Return (X, Y) of the center of cell containing provided text 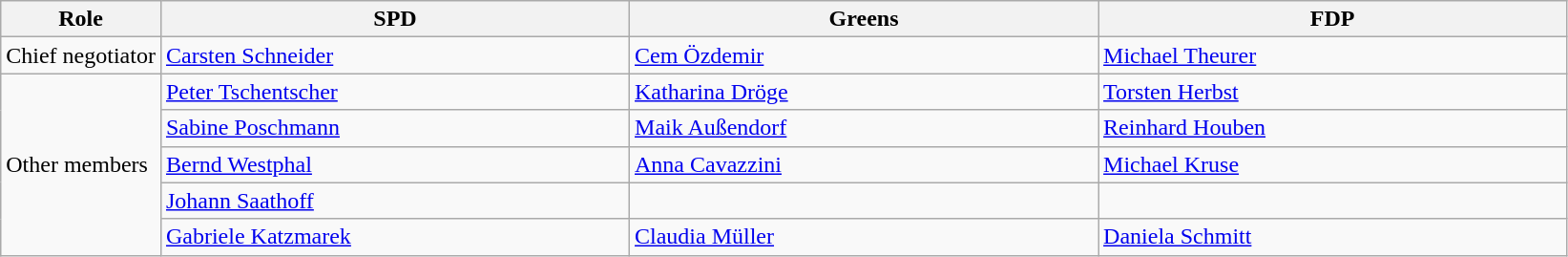
Chief negotiator (81, 55)
Sabine Poschmann (395, 128)
Claudia Müller (865, 237)
Johann Saathoff (395, 201)
Daniela Schmitt (1332, 237)
Anna Cavazzini (865, 164)
Michael Kruse (1332, 164)
Other members (81, 164)
Peter Tschentscher (395, 92)
Michael Theurer (1332, 55)
Gabriele Katzmarek (395, 237)
Role (81, 19)
Katharina Dröge (865, 92)
Maik Außendorf (865, 128)
Bernd Westphal (395, 164)
Carsten Schneider (395, 55)
Cem Özdemir (865, 55)
FDP (1332, 19)
Greens (865, 19)
Torsten Herbst (1332, 92)
Reinhard Houben (1332, 128)
SPD (395, 19)
